Locate the cell with the specified text and output its [X, Y] center coordinate. 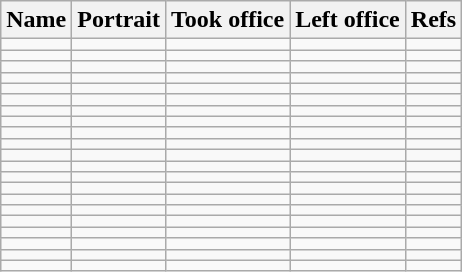
Took office [227, 20]
Portrait [119, 20]
Name [36, 20]
Refs [433, 20]
Left office [348, 20]
